Search for the cell housing the specified text and yield its (x, y) center coordinate. 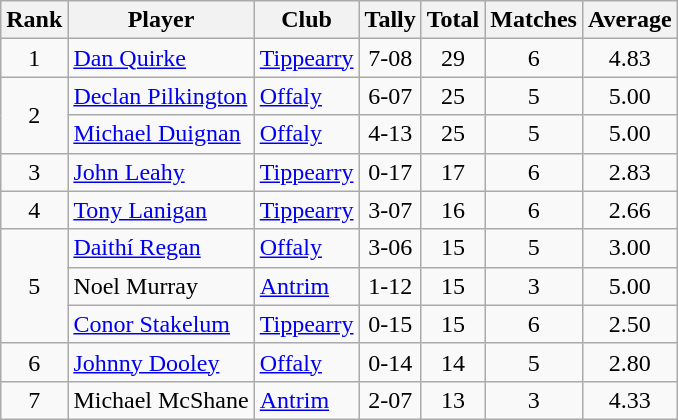
Daithí Regan (161, 248)
Average (630, 20)
2.50 (630, 324)
2.80 (630, 362)
Tally (390, 20)
1 (34, 58)
3-07 (390, 210)
17 (453, 172)
Johnny Dooley (161, 362)
2-07 (390, 400)
2.83 (630, 172)
6-07 (390, 96)
4 (34, 210)
2.66 (630, 210)
Player (161, 20)
3.00 (630, 248)
Rank (34, 20)
4-13 (390, 134)
0-17 (390, 172)
Michael Duignan (161, 134)
Noel Murray (161, 286)
Total (453, 20)
Dan Quirke (161, 58)
0-15 (390, 324)
John Leahy (161, 172)
Conor Stakelum (161, 324)
Club (306, 20)
Declan Pilkington (161, 96)
4.83 (630, 58)
7-08 (390, 58)
Michael McShane (161, 400)
2 (34, 115)
7 (34, 400)
16 (453, 210)
1-12 (390, 286)
13 (453, 400)
29 (453, 58)
0-14 (390, 362)
3-06 (390, 248)
4.33 (630, 400)
Matches (534, 20)
14 (453, 362)
Tony Lanigan (161, 210)
